Pinpoint the cell where the given text exists, returning its (x, y) midpoint coordinate. 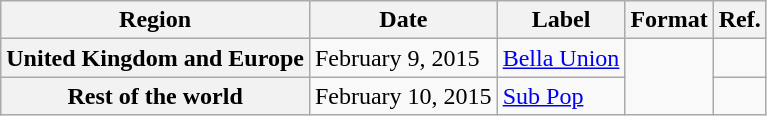
Sub Pop (561, 96)
Bella Union (561, 58)
Label (561, 20)
February 10, 2015 (403, 96)
Date (403, 20)
Format (669, 20)
Rest of the world (156, 96)
February 9, 2015 (403, 58)
United Kingdom and Europe (156, 58)
Region (156, 20)
Ref. (740, 20)
